Return the [x, y] coordinate for the center point of the cell that contains the specified text.  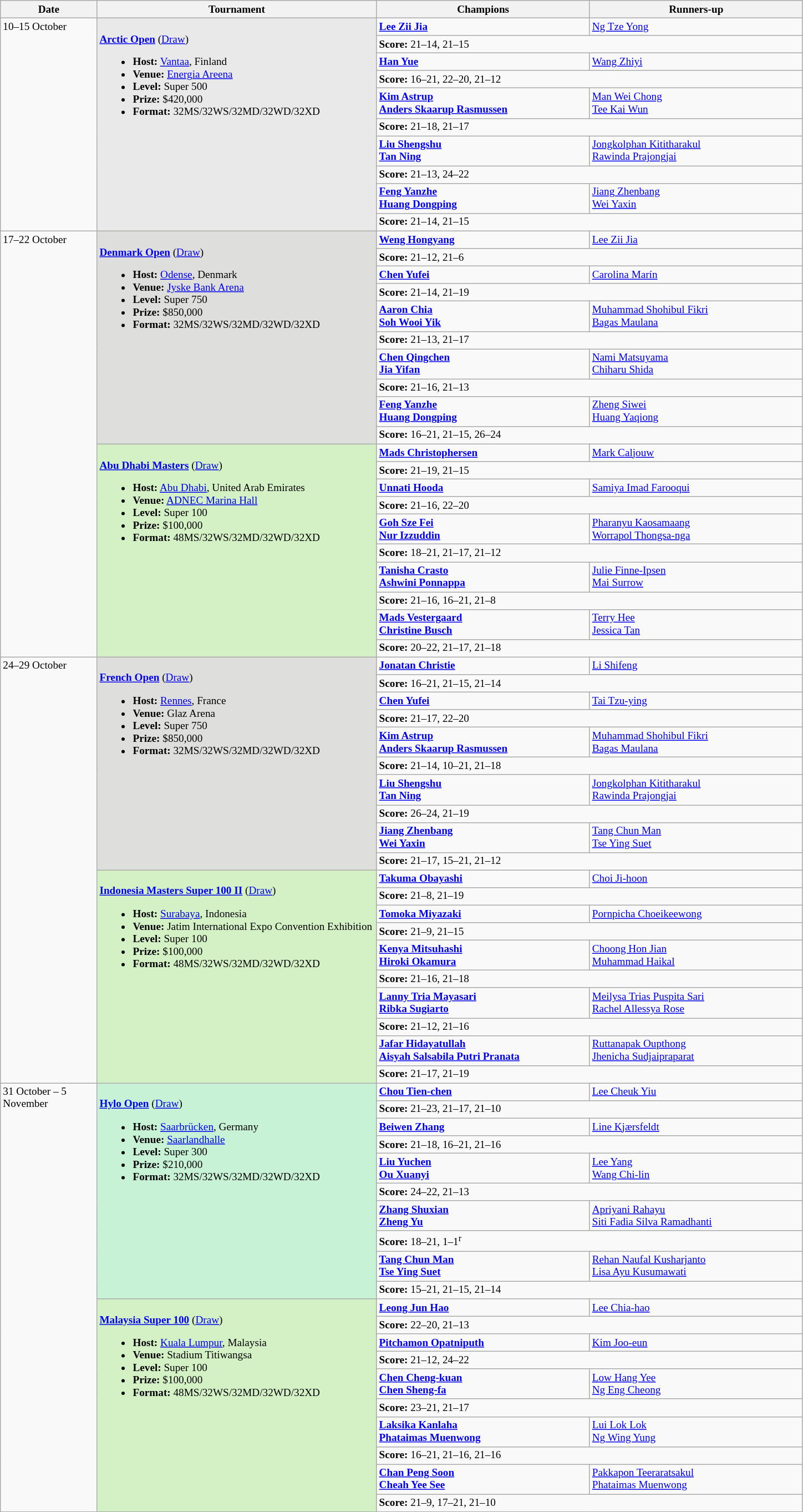
Score: 21–16, 21–13 [589, 388]
31 October – 5 November [49, 1297]
Score: 21–18, 21–17 [589, 127]
Tomoka Miyazaki [483, 914]
Date [49, 9]
Score: 21–14, 21–19 [589, 292]
Chou Tien-chen [483, 1092]
Score: 21–16, 16–21, 21–8 [589, 600]
Terry Hee Jessica Tan [696, 624]
Score: 21–12, 24–22 [589, 1360]
Score: 26–24, 21–19 [589, 813]
Malaysia Super 100 (Draw)Host: Kuala Lumpur, MalaysiaVenue: Stadium TitiwangsaLevel: Super 100Prize: $100,000Format: 48MS/32WS/32MD/32WD/32XD [237, 1405]
Lee Chia-hao [696, 1308]
Lee Cheuk Yiu [696, 1092]
Leong Jun Hao [483, 1308]
Ng Tze Yong [696, 27]
Abu Dhabi Masters (Draw)Host: Abu Dhabi, United Arab EmiratesVenue: ADNEC Marina HallLevel: Super 100Prize: $100,000Format: 48MS/32WS/32MD/32WD/32XD [237, 550]
Score: 16–21, 21–16, 21–16 [589, 1455]
Low Hang Yee Ng Eng Cheong [696, 1384]
Han Yue [483, 62]
Score: 21–23, 21–17, 21–10 [589, 1109]
Score: 16–21, 21–15, 26–24 [589, 435]
Score: 23–21, 21–17 [589, 1408]
Goh Sze Fei Nur Izzuddin [483, 529]
Score: 21–17, 21–19 [589, 1074]
Denmark Open (Draw)Host: Odense, DenmarkVenue: Jyske Bank ArenaLevel: Super 750Prize: $850,000Format: 32MS/32WS/32MD/32WD/32XD [237, 337]
Score: 16–21, 21–15, 21–14 [589, 684]
Score: 21–17, 15–21, 21–12 [589, 861]
Meilysa Trias Puspita Sari Rachel Allessya Rose [696, 1003]
Unnati Hooda [483, 488]
Score: 20–22, 21–17, 21–18 [589, 648]
Champions [483, 9]
Score: 21–19, 21–15 [589, 471]
Nami Matsuyama Chiharu Shida [696, 363]
Samiya Imad Farooqui [696, 488]
Chen Qingchen Jia Yifan [483, 363]
Runners-up [696, 9]
Score: 21–17, 22–20 [589, 719]
Apriyani Rahayu Siti Fadia Silva Ramadhanti [696, 1216]
Chen Cheng-kuan Chen Sheng-fa [483, 1384]
Pitchamon Opatniputh [483, 1343]
Choong Hon Jian Muhammad Haikal [696, 955]
Li Shifeng [696, 666]
Lee Yang Wang Chi-lin [696, 1168]
Arctic Open (Draw)Host: Vantaa, FinlandVenue: Energia AreenaLevel: Super 500Prize: $420,000Format: 32MS/32WS/32MD/32WD/32XD [237, 124]
17–22 October [49, 444]
Rehan Naufal Kusharjanto Lisa Ayu Kusumawati [696, 1266]
Hylo Open (Draw)Host: Saarbrücken, GermanyVenue: SaarlandhalleLevel: Super 300Prize: $210,000Format: 32MS/32WS/32MD/32WD/32XD [237, 1191]
Kenya Mitsuhashi Hiroki Okamura [483, 955]
Tai Tzu-ying [696, 701]
Tournament [237, 9]
Beiwen Zhang [483, 1127]
10–15 October [49, 124]
Pakkapon Teeraratsakul Phataimas Muenwong [696, 1479]
Score: 21–13, 24–22 [589, 175]
Score: 22–20, 21–13 [589, 1325]
Julie Finne-Ipsen Mai Surrow [696, 577]
Score: 21–8, 21–19 [589, 896]
Man Wei Chong Tee Kai Wun [696, 103]
Score: 21–16, 22–20 [589, 505]
Kim Joo-eun [696, 1343]
Zheng Siwei Huang Yaqiong [696, 411]
Score: 18–21, 1–1r [589, 1241]
Chan Peng Soon Cheah Yee See [483, 1479]
Liu Yuchen Ou Xuanyi [483, 1168]
Aaron Chia Soh Wooi Yik [483, 316]
Mads Christophersen [483, 453]
24–29 October [49, 870]
Score: 21–12, 21–6 [589, 257]
French Open (Draw)Host: Rennes, FranceVenue: Glaz ArenaLevel: Super 750Prize: $850,000Format: 32MS/32WS/32MD/32WD/32XD [237, 763]
Score: 21–9, 21–15 [589, 932]
Score: 18–21, 21–17, 21–12 [589, 553]
Jafar Hidayatullah Aisyah Salsabila Putri Pranata [483, 1050]
Mads Vestergaard Christine Busch [483, 624]
Jonatan Christie [483, 666]
Carolina Marín [696, 275]
Pharanyu Kaosamaang Worrapol Thongsa-nga [696, 529]
Tanisha Crasto Ashwini Ponnappa [483, 577]
Score: 21–18, 16–21, 21–16 [589, 1145]
Score: 24–22, 21–13 [589, 1192]
Mark Caljouw [696, 453]
Weng Hongyang [483, 240]
Choi Ji-hoon [696, 879]
Score: 21–14, 10–21, 21–18 [589, 766]
Takuma Obayashi [483, 879]
Wang Zhiyi [696, 62]
Zhang Shuxian Zheng Yu [483, 1216]
Lanny Tria Mayasari Ribka Sugiarto [483, 1003]
Pornpicha Choeikeewong [696, 914]
Score: 16–21, 22–20, 21–12 [589, 79]
Score: 21–16, 21–18 [589, 979]
Ruttanapak Oupthong Jhenicha Sudjaipraparat [696, 1050]
Laksika Kanlaha Phataimas Muenwong [483, 1432]
Lui Lok Lok Ng Wing Yung [696, 1432]
Line Kjærsfeldt [696, 1127]
Score: 21–9, 17–21, 21–10 [589, 1503]
Score: 21–12, 21–16 [589, 1026]
Score: 21–13, 21–17 [589, 340]
Score: 15–21, 21–15, 21–14 [589, 1290]
